Return (x, y) of the center of cell containing provided text 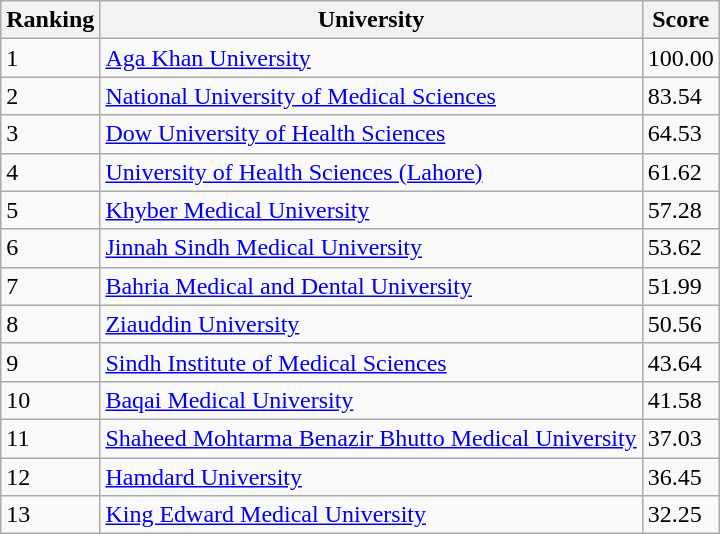
50.56 (680, 324)
37.03 (680, 438)
83.54 (680, 96)
University (371, 20)
100.00 (680, 58)
12 (50, 477)
University of Health Sciences (Lahore) (371, 172)
Shaheed Mohtarma Benazir Bhutto Medical University (371, 438)
7 (50, 286)
1 (50, 58)
10 (50, 400)
Ziauddin University (371, 324)
6 (50, 248)
Score (680, 20)
53.62 (680, 248)
Hamdard University (371, 477)
National University of Medical Sciences (371, 96)
57.28 (680, 210)
36.45 (680, 477)
3 (50, 134)
Ranking (50, 20)
Khyber Medical University (371, 210)
Aga Khan University (371, 58)
41.58 (680, 400)
11 (50, 438)
5 (50, 210)
61.62 (680, 172)
Bahria Medical and Dental University (371, 286)
43.64 (680, 362)
2 (50, 96)
4 (50, 172)
Dow University of Health Sciences (371, 134)
32.25 (680, 515)
8 (50, 324)
King Edward Medical University (371, 515)
Jinnah Sindh Medical University (371, 248)
Sindh Institute of Medical Sciences (371, 362)
64.53 (680, 134)
51.99 (680, 286)
13 (50, 515)
9 (50, 362)
Baqai Medical University (371, 400)
